Capture the cell that displays the provided text and extract its [x, y] central coordinate. 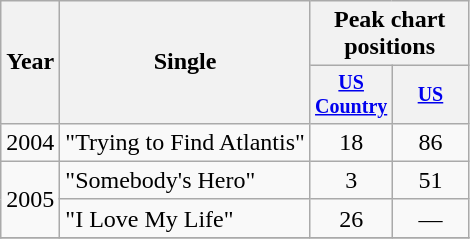
US Country [351, 94]
18 [351, 142]
US [430, 94]
26 [351, 218]
51 [430, 180]
Peak chartpositions [390, 34]
Year [30, 62]
— [430, 218]
Single [185, 62]
2005 [30, 199]
86 [430, 142]
3 [351, 180]
"Somebody's Hero" [185, 180]
"Trying to Find Atlantis" [185, 142]
"I Love My Life" [185, 218]
2004 [30, 142]
